Locate the cell with the specified text and output its (X, Y) center coordinate. 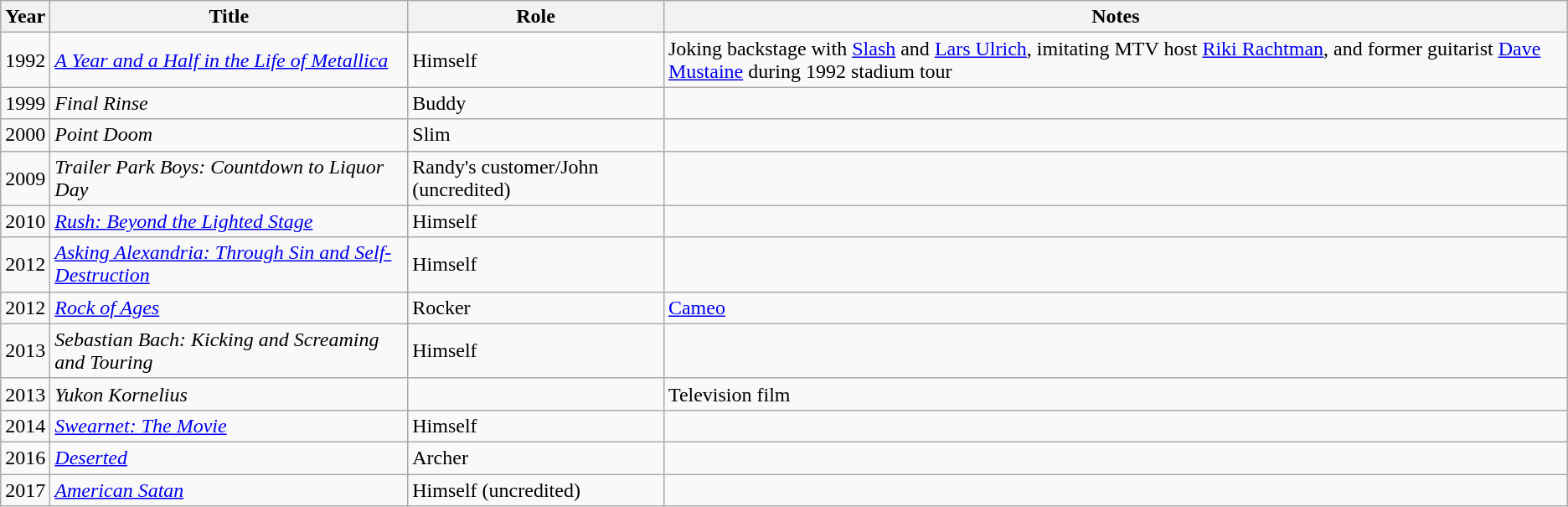
Yukon Kornelius (230, 394)
Swearnet: The Movie (230, 426)
2000 (25, 135)
Final Rinse (230, 103)
Rocker (536, 308)
Rock of Ages (230, 308)
Rush: Beyond the Lighted Stage (230, 221)
Role (536, 17)
2014 (25, 426)
Point Doom (230, 135)
Asking Alexandria: Through Sin and Self-Destruction (230, 265)
2010 (25, 221)
Trailer Park Boys: Countdown to Liquor Day (230, 178)
Year (25, 17)
Himself (uncredited) (536, 490)
A Year and a Half in the Life of Metallica (230, 60)
2017 (25, 490)
Slim (536, 135)
2009 (25, 178)
Cameo (1116, 308)
Joking backstage with Slash and Lars Ulrich, imitating MTV host Riki Rachtman, and former guitarist Dave Mustaine during 1992 stadium tour (1116, 60)
Archer (536, 458)
American Satan (230, 490)
Deserted (230, 458)
1999 (25, 103)
2016 (25, 458)
Buddy (536, 103)
Television film (1116, 394)
Randy's customer/John (uncredited) (536, 178)
Notes (1116, 17)
Sebastian Bach: Kicking and Screaming and Touring (230, 350)
Title (230, 17)
1992 (25, 60)
